From the cell containing the given text, extract its center point as (x, y) coordinate. 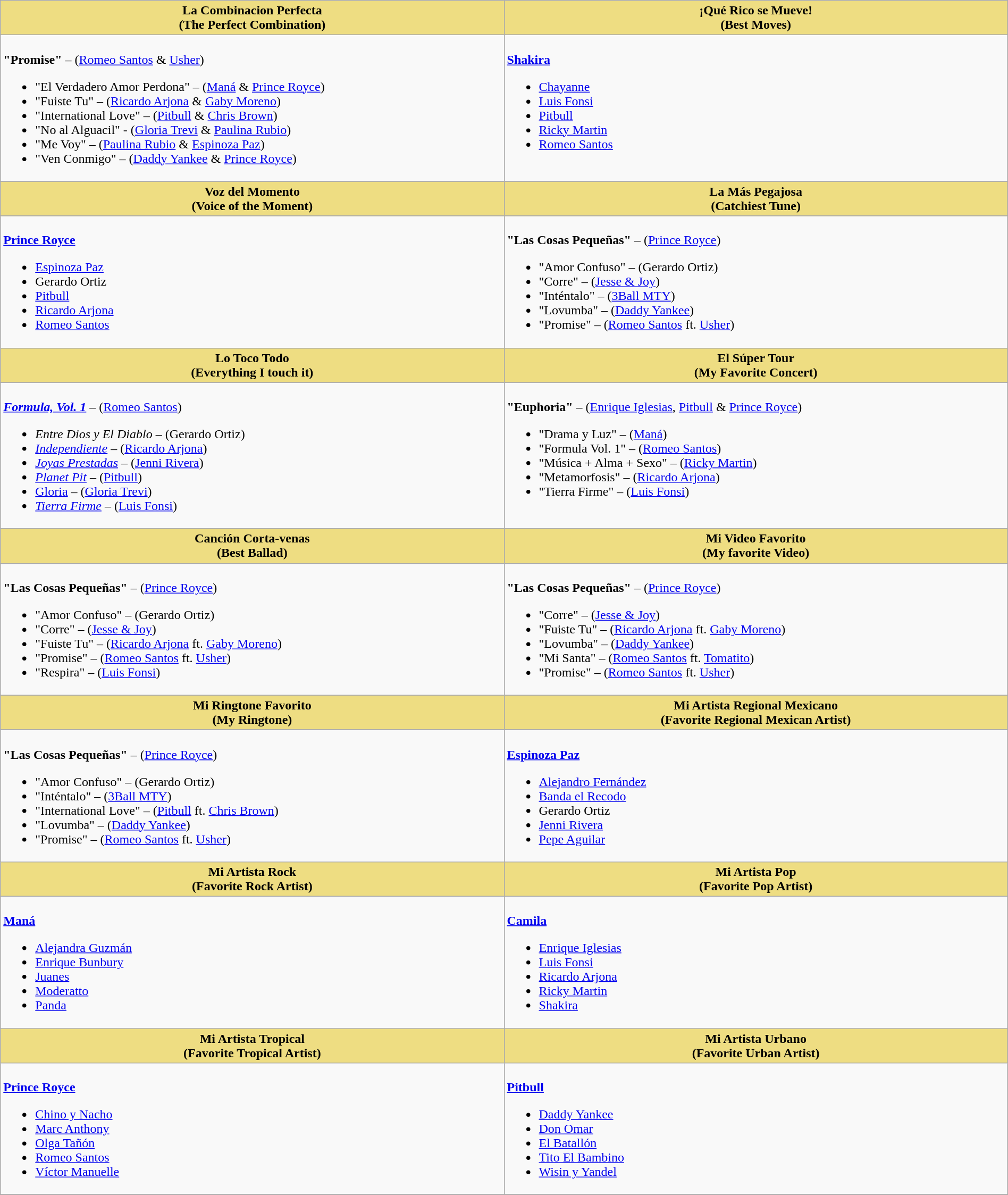
Mi Artista Tropical(Favorite Tropical Artist) (252, 1046)
La Combinacion Perfecta(The Perfect Combination) (252, 18)
PitbullDaddy YankeeDon OmarEl BatallónTito El BambinoWisin y Yandel (756, 1129)
La Más Pegajosa(Catchiest Tune) (756, 199)
CamilaEnrique IglesiasLuis FonsiRicardo ArjonaRicky MartinShakira (756, 962)
Mi Artista Urbano(Favorite Urban Artist) (756, 1046)
Mi Ringtone Favorito(My Ringtone) (252, 713)
Canción Corta-venas (Best Ballad) (252, 546)
ShakiraChayanneLuis FonsiPitbullRicky MartinRomeo Santos (756, 108)
El Súper Tour (My Favorite Concert) (756, 365)
ManáAlejandra GuzmánEnrique BunburyJuanesModerattoPanda (252, 962)
Espinoza PazAlejandro FernándezBanda el RecodoGerardo OrtizJenni RiveraPepe Aguilar (756, 796)
Mi Video Favorito (My favorite Video) (756, 546)
Voz del Momento(Voice of the Moment) (252, 199)
Prince RoyceEspinoza PazGerardo OrtizPitbullRicardo ArjonaRomeo Santos (252, 282)
¡Qué Rico se Mueve! (Best Moves) (756, 18)
Mi Artista Rock(Favorite Rock Artist) (252, 879)
Lo Toco Todo(Everything I touch it) (252, 365)
Mi Artista Regional Mexicano(Favorite Regional Mexican Artist) (756, 713)
Mi Artista Pop(Favorite Pop Artist) (756, 879)
Prince RoyceChino y NachoMarc AnthonyOlga TañónRomeo SantosVíctor Manuelle (252, 1129)
